Extract the [X, Y] coordinate from the center of the cell holding the provided text.  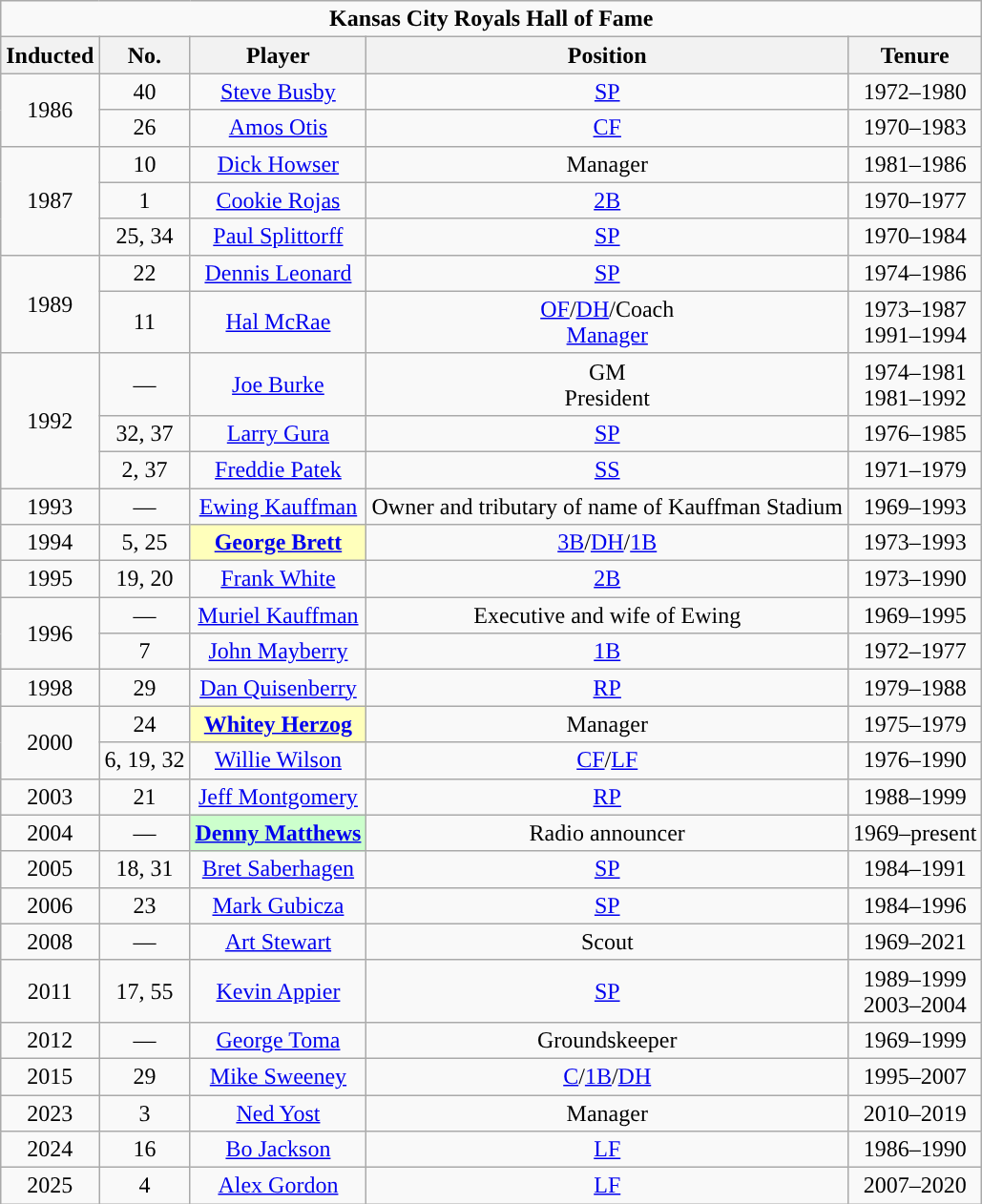
2024 [50, 1150]
Kevin Appier [279, 990]
1971–1979 [914, 469]
3B/DH/1B [607, 543]
2012 [50, 1040]
Cookie Rojas [279, 200]
Steve Busby [279, 92]
2011 [50, 990]
2025 [50, 1186]
1989 [50, 303]
1996 [50, 633]
1995–2007 [914, 1076]
Freddie Patek [279, 469]
Muriel Kauffman [279, 615]
Art Stewart [279, 942]
1993 [50, 507]
1984–1991 [914, 869]
6, 19, 32 [145, 760]
18, 31 [145, 869]
10 [145, 164]
1 [145, 200]
Tenure [914, 55]
1976–1985 [914, 433]
Whitey Herzog [279, 724]
1972–1980 [914, 92]
1979–1988 [914, 688]
1972–1977 [914, 652]
2008 [50, 942]
1988–1999 [914, 797]
Kansas City Royals Hall of Fame [491, 19]
Ned Yost [279, 1113]
1969–1999 [914, 1040]
1969–2021 [914, 942]
Mark Gubicza [279, 905]
1986 [50, 110]
2007–2020 [914, 1186]
1984–1996 [914, 905]
1973–1990 [914, 579]
Mike Sweeney [279, 1076]
Player [279, 55]
Paul Splittorff [279, 237]
Hal McRae [279, 322]
17, 55 [145, 990]
1989–19992003–2004 [914, 990]
Executive and wife of Ewing [607, 615]
1976–1990 [914, 760]
Alex Gordon [279, 1186]
2000 [50, 742]
Bret Saberhagen [279, 869]
George Toma [279, 1040]
2004 [50, 833]
3 [145, 1113]
GMPresident [607, 384]
24 [145, 724]
CF/LF [607, 760]
1973–1993 [914, 543]
19, 20 [145, 579]
2005 [50, 869]
Owner and tributary of name of Kauffman Stadium [607, 507]
1986–1990 [914, 1150]
23 [145, 905]
1974–19811981–1992 [914, 384]
2003 [50, 797]
2010–2019 [914, 1113]
7 [145, 652]
1973–19871991–1994 [914, 322]
Dennis Leonard [279, 273]
5, 25 [145, 543]
Inducted [50, 55]
Position [607, 55]
1987 [50, 200]
George Brett [279, 543]
16 [145, 1150]
1969–present [914, 833]
C/1B/DH [607, 1076]
1969–1993 [914, 507]
1970–1977 [914, 200]
Joe Burke [279, 384]
2, 37 [145, 469]
Larry Gura [279, 433]
Frank White [279, 579]
2006 [50, 905]
Dick Howser [279, 164]
John Mayberry [279, 652]
1992 [50, 420]
1981–1986 [914, 164]
4 [145, 1186]
Amos Otis [279, 128]
1B [607, 652]
Radio announcer [607, 833]
1994 [50, 543]
Ewing Kauffman [279, 507]
Dan Quisenberry [279, 688]
Jeff Montgomery [279, 797]
11 [145, 322]
Bo Jackson [279, 1150]
32, 37 [145, 433]
2023 [50, 1113]
21 [145, 797]
22 [145, 273]
CF [607, 128]
Denny Matthews [279, 833]
26 [145, 128]
40 [145, 92]
Groundskeeper [607, 1040]
Scout [607, 942]
1975–1979 [914, 724]
2015 [50, 1076]
1970–1983 [914, 128]
Willie Wilson [279, 760]
1974–1986 [914, 273]
1995 [50, 579]
1969–1995 [914, 615]
25, 34 [145, 237]
SS [607, 469]
1970–1984 [914, 237]
No. [145, 55]
OF/DH/CoachManager [607, 322]
1998 [50, 688]
